Return [X, Y] of the center of cell containing provided text 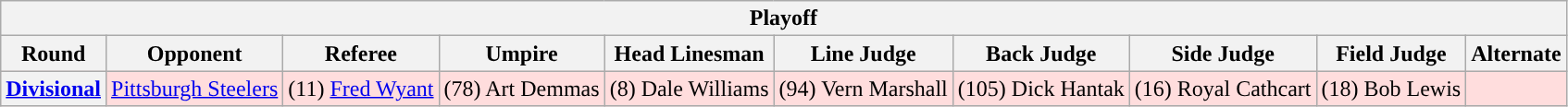
Playoff [783, 18]
(105) Dick Hantak [1040, 89]
Back Judge [1040, 53]
Round [54, 53]
Divisional [54, 89]
Opponent [194, 53]
(16) Royal Cathcart [1223, 89]
Line Judge [863, 53]
(94) Vern Marshall [863, 89]
Alternate [1516, 53]
Umpire [522, 53]
(11) Fred Wyant [361, 89]
Referee [361, 53]
(8) Dale Williams [689, 89]
Head Linesman [689, 53]
Pittsburgh Steelers [194, 89]
(18) Bob Lewis [1391, 89]
Side Judge [1223, 53]
Field Judge [1391, 53]
(78) Art Demmas [522, 89]
